Pinpoint the cell where the given text exists, returning its (X, Y) midpoint coordinate. 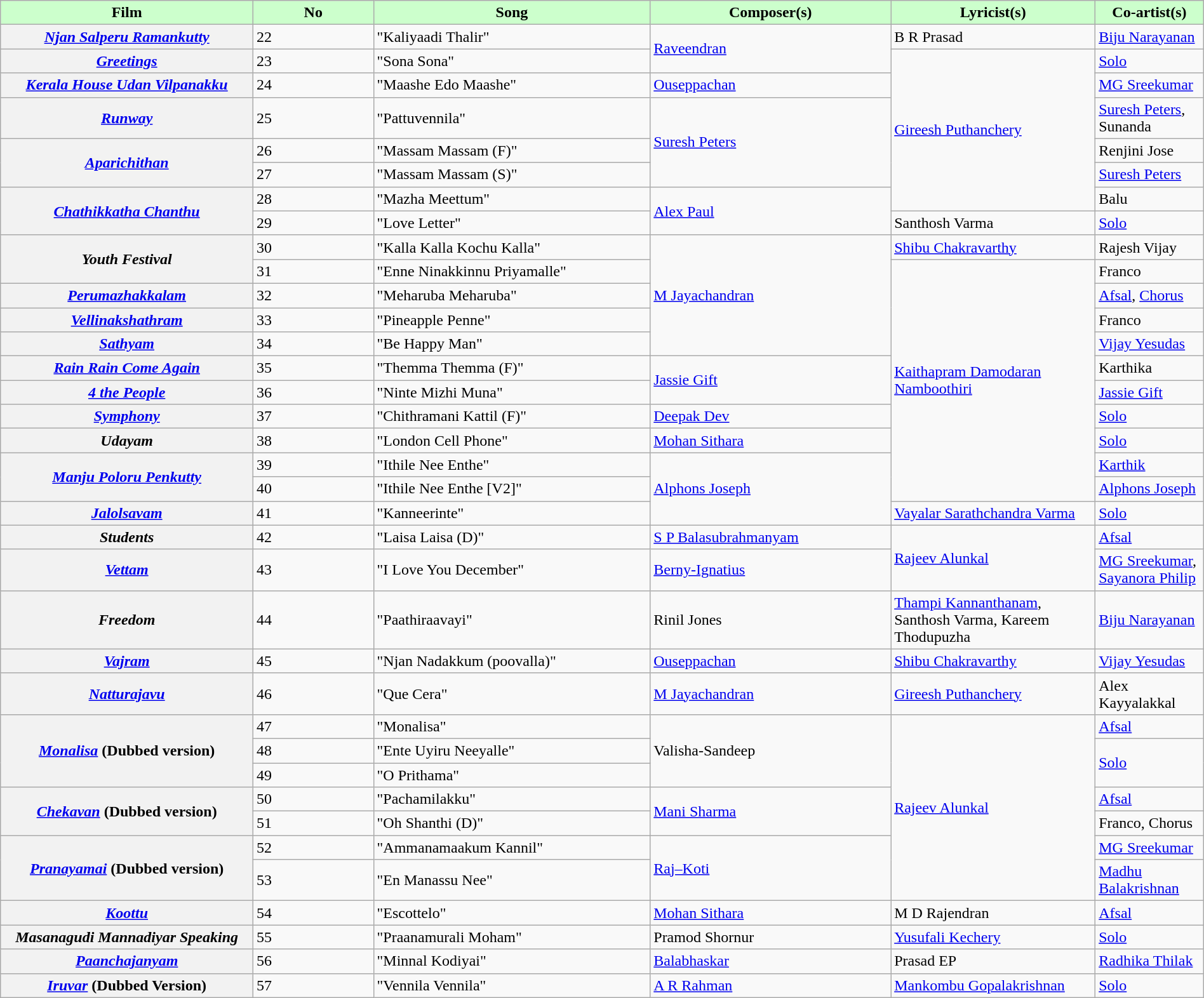
38 (314, 441)
46 (314, 693)
57 (314, 985)
Youth Festival (127, 259)
29 (314, 223)
Vettam (127, 570)
"Massam Massam (F)" (512, 150)
Kaithapram Damodaran Namboothiri (993, 380)
Renjini Jose (1149, 150)
34 (314, 344)
Kerala House Udan Vilpanakku (127, 85)
45 (314, 661)
40 (314, 489)
32 (314, 295)
55 (314, 937)
"Sona Sona" (512, 61)
Vajram (127, 661)
"Ithile Nee Enthe [V2]" (512, 489)
"Escottelo" (512, 913)
Afsal, Chorus (1149, 295)
"Enne Ninakkinnu Priyamalle" (512, 271)
44 (314, 620)
"Vennila Vennila" (512, 985)
Jalolsavam (127, 513)
54 (314, 913)
No (314, 13)
22 (314, 37)
36 (314, 392)
Lyricist(s) (993, 13)
Deepak Dev (771, 416)
51 (314, 823)
"Njan Nadakkum (poovalla)" (512, 661)
Suresh Peters, Sunanda (1149, 118)
Co-artist(s) (1149, 13)
Masanagudi Mannadiyar Speaking (127, 937)
56 (314, 961)
Vayalar Sarathchandra Varma (993, 513)
Manju Poloru Penkutty (127, 477)
31 (314, 271)
Greetings (127, 61)
"Monalisa" (512, 726)
Song (512, 13)
"Pattuvennila" (512, 118)
"Pachamilakku" (512, 799)
"Be Happy Man" (512, 344)
27 (314, 175)
"O Prithama" (512, 775)
Karthika (1149, 368)
Iruvar (Dubbed Version) (127, 985)
"En Manassu Nee" (512, 880)
"Meharuba Meharuba" (512, 295)
Film (127, 13)
24 (314, 85)
"Ente Uyiru Neeyalle" (512, 750)
25 (314, 118)
48 (314, 750)
Alex Kayyalakkal (1149, 693)
26 (314, 150)
Students (127, 537)
Raj–Koti (771, 868)
"Themma Themma (F)" (512, 368)
Madhu Balakrishnan (1149, 880)
Chekavan (Dubbed version) (127, 811)
Pramod Shornur (771, 937)
"Massam Massam (S)" (512, 175)
Yusufali Kechery (993, 937)
"Ithile Nee Enthe" (512, 465)
39 (314, 465)
Natturajavu (127, 693)
A R Rahman (771, 985)
Freedom (127, 620)
Thampi Kannanthanam, Santhosh Varma, Kareem Thodupuzha (993, 620)
Valisha-Sandeep (771, 750)
M D Rajendran (993, 913)
Runway (127, 118)
Balu (1149, 199)
"London Cell Phone" (512, 441)
Composer(s) (771, 13)
Alex Paul (771, 211)
"Que Cera" (512, 693)
Radhika Thilak (1149, 961)
33 (314, 319)
Vellinakshathram (127, 319)
Koottu (127, 913)
Udayam (127, 441)
Santhosh Varma (993, 223)
Monalisa (Dubbed version) (127, 750)
Aparichithan (127, 163)
49 (314, 775)
30 (314, 247)
Karthik (1149, 465)
Balabhaskar (771, 961)
35 (314, 368)
Berny-Ignatius (771, 570)
Rain Rain Come Again (127, 368)
Rinil Jones (771, 620)
42 (314, 537)
"Oh Shanthi (D)" (512, 823)
Perumazhakkalam (127, 295)
Symphony (127, 416)
Pranayamai (Dubbed version) (127, 868)
52 (314, 848)
"Ninte Mizhi Muna" (512, 392)
Rajesh Vijay (1149, 247)
MG Sreekumar, Sayanora Philip (1149, 570)
53 (314, 880)
"Minnal Kodiyai" (512, 961)
"Pineapple Penne" (512, 319)
"Maashe Edo Maashe" (512, 85)
"Ammanamaakum Kannil" (512, 848)
50 (314, 799)
"Kalla Kalla Kochu Kalla" (512, 247)
Sathyam (127, 344)
B R Prasad (993, 37)
Paanchajanyam (127, 961)
Prasad EP (993, 961)
Franco, Chorus (1149, 823)
Raveendran (771, 49)
"Mazha Meettum" (512, 199)
Chathikkatha Chanthu (127, 211)
23 (314, 61)
37 (314, 416)
"I Love You December" (512, 570)
"Kanneerinte" (512, 513)
"Chithramani Kattil (F)" (512, 416)
43 (314, 570)
"Praanamurali Moham" (512, 937)
Njan Salperu Ramankutty (127, 37)
41 (314, 513)
S P Balasubrahmanyam (771, 537)
Mani Sharma (771, 811)
"Love Letter" (512, 223)
"Paathiraavayi" (512, 620)
28 (314, 199)
Mankombu Gopalakrishnan (993, 985)
"Laisa Laisa (D)" (512, 537)
47 (314, 726)
4 the People (127, 392)
"Kaliyaadi Thalir" (512, 37)
